Identify which cell holds the provided text, then report its (X, Y) central coordinate. 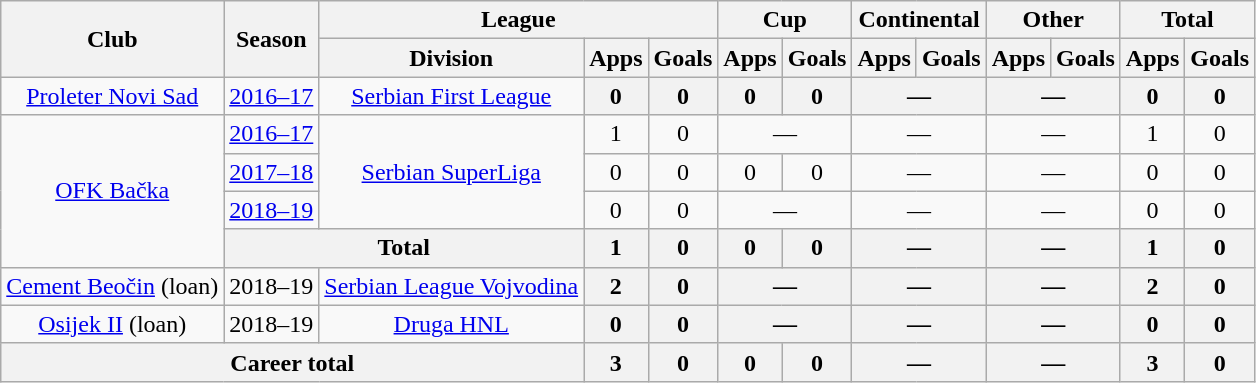
OFK Bačka (112, 191)
League (518, 20)
Other (1053, 20)
Proleter Novi Sad (112, 96)
Career total (292, 362)
Cement Beočin (loan) (112, 286)
2017–18 (272, 172)
Druga HNL (452, 324)
Serbian SuperLiga (452, 172)
Serbian League Vojvodina (452, 286)
Cup (785, 20)
Division (452, 58)
Serbian First League (452, 96)
Osijek II (loan) (112, 324)
Continental (919, 20)
Season (272, 39)
Club (112, 39)
